Output the (X, Y) coordinate of the center of the cell containing the given text.  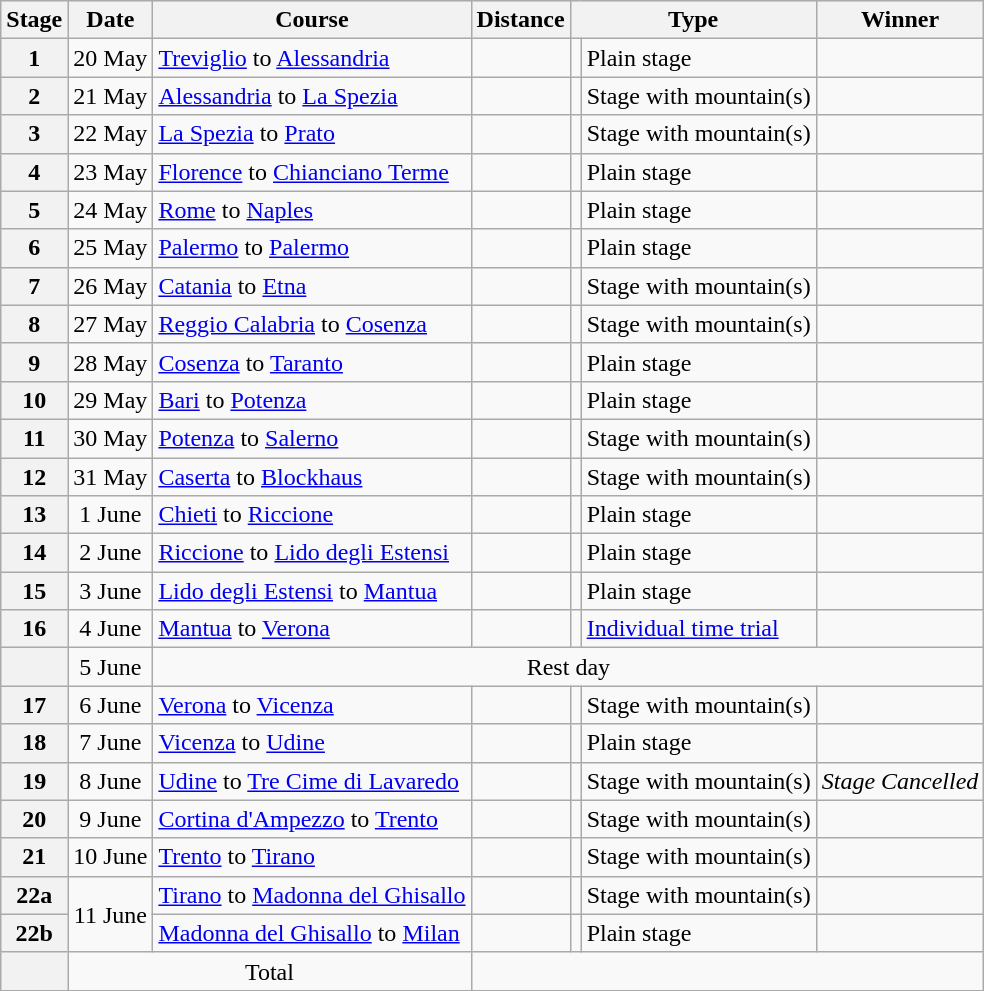
Bari to Potenza (312, 400)
22a (34, 895)
30 May (110, 438)
27 May (110, 324)
Trento to Tirano (312, 857)
Total (270, 971)
Catania to Etna (312, 286)
26 May (110, 286)
28 May (110, 362)
20 (34, 819)
2 June (110, 553)
2 (34, 96)
Reggio Calabria to Cosenza (312, 324)
Madonna del Ghisallo to Milan (312, 933)
22b (34, 933)
17 (34, 705)
11 (34, 438)
8 June (110, 781)
Stage Cancelled (900, 781)
4 June (110, 629)
Tirano to Madonna del Ghisallo (312, 895)
16 (34, 629)
8 (34, 324)
18 (34, 743)
Rest day (568, 667)
24 May (110, 210)
3 June (110, 591)
1 June (110, 515)
7 June (110, 743)
Course (312, 20)
Treviglio to Alessandria (312, 58)
Riccione to Lido degli Estensi (312, 553)
10 (34, 400)
11 June (110, 914)
Date (110, 20)
21 (34, 857)
6 June (110, 705)
7 (34, 286)
La Spezia to Prato (312, 134)
1 (34, 58)
5 June (110, 667)
9 June (110, 819)
4 (34, 172)
29 May (110, 400)
Vicenza to Udine (312, 743)
Type (693, 20)
Stage (34, 20)
Udine to Tre Cime di Lavaredo (312, 781)
12 (34, 477)
14 (34, 553)
Palermo to Palermo (312, 248)
13 (34, 515)
31 May (110, 477)
Distance (520, 20)
Cortina d'Ampezzo to Trento (312, 819)
Individual time trial (698, 629)
10 June (110, 857)
Winner (900, 20)
Verona to Vicenza (312, 705)
Mantua to Verona (312, 629)
Lido degli Estensi to Mantua (312, 591)
22 May (110, 134)
Potenza to Salerno (312, 438)
9 (34, 362)
Chieti to Riccione (312, 515)
25 May (110, 248)
Cosenza to Taranto (312, 362)
Rome to Naples (312, 210)
Florence to Chianciano Terme (312, 172)
Alessandria to La Spezia (312, 96)
5 (34, 210)
20 May (110, 58)
19 (34, 781)
21 May (110, 96)
15 (34, 591)
6 (34, 248)
Caserta to Blockhaus (312, 477)
3 (34, 134)
23 May (110, 172)
